Identify which cell holds the provided text, then report its (X, Y) central coordinate. 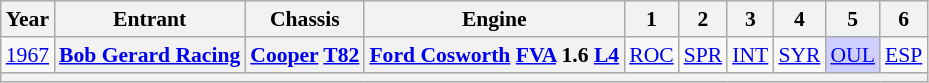
2 (704, 19)
Engine (494, 19)
6 (904, 19)
5 (852, 19)
SYR (799, 55)
SPR (704, 55)
Bob Gerard Racing (150, 55)
Entrant (150, 19)
Cooper T82 (304, 55)
4 (799, 19)
INT (750, 55)
ROC (652, 55)
Ford Cosworth FVA 1.6 L4 (494, 55)
1967 (28, 55)
Year (28, 19)
Chassis (304, 19)
3 (750, 19)
OUL (852, 55)
ESP (904, 55)
1 (652, 19)
